Extract the [x, y] coordinate from the center of the cell holding the provided text.  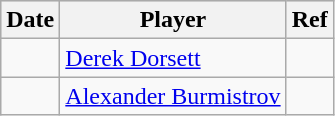
Alexander Burmistrov [173, 96]
Ref [310, 20]
Player [173, 20]
Derek Dorsett [173, 58]
Date [30, 20]
